Extract the (X, Y) coordinate from the center of the cell holding the provided text.  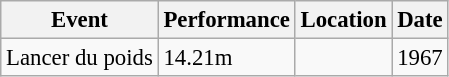
Lancer du poids (80, 58)
14.21m (226, 58)
Event (80, 20)
Performance (226, 20)
Date (420, 20)
Location (344, 20)
1967 (420, 58)
